Identify which cell holds the provided text, then report its (x, y) central coordinate. 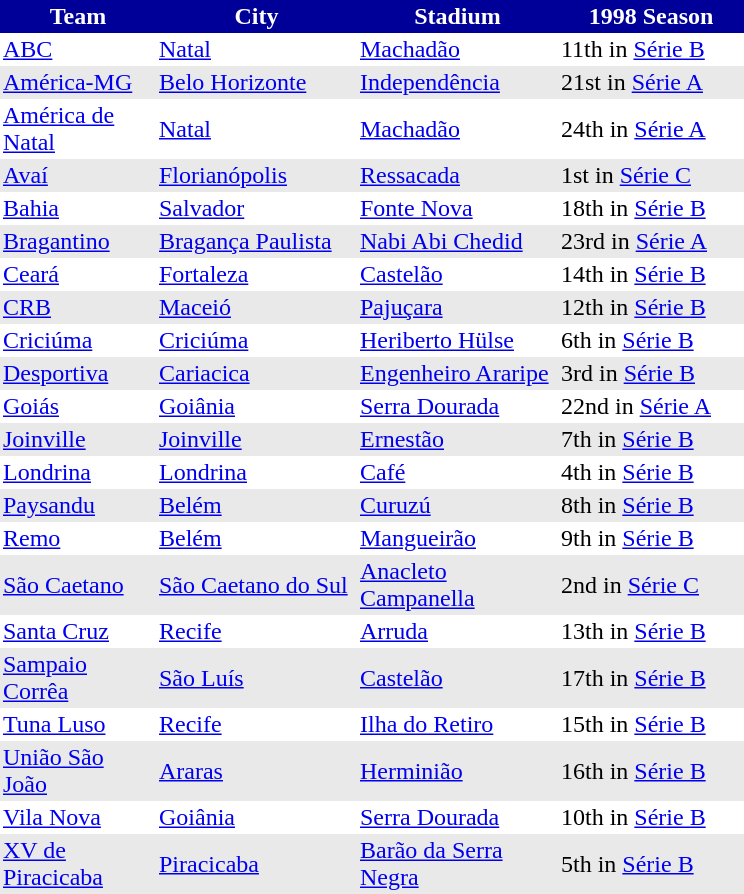
Heriberto Hülse (458, 340)
18th in Série B (651, 208)
XV de Piracicaba (78, 864)
Ressacada (458, 176)
Nabi Abi Chedid (458, 242)
3rd in Série B (651, 374)
11th in Série B (651, 50)
Curuzú (458, 506)
Engenheiro Araripe (458, 374)
América-MG (78, 82)
CRB (78, 308)
Florianópolis (256, 176)
13th in Série B (651, 632)
12th in Série B (651, 308)
Maceió (256, 308)
Desportiva (78, 374)
7th in Série B (651, 440)
Goiás (78, 406)
Tuna Luso (78, 724)
Independência (458, 82)
Ilha do Retiro (458, 724)
2nd in Série C (651, 585)
Santa Cruz (78, 632)
União São João (78, 771)
Cariacica (256, 374)
Bahia (78, 208)
Ernestão (458, 440)
Barão da Serra Negra (458, 864)
Araras (256, 771)
21st in Série A (651, 82)
9th in Série B (651, 538)
Herminião (458, 771)
Ceará (78, 274)
Mangueirão (458, 538)
Café (458, 472)
ABC (78, 50)
22nd in Série A (651, 406)
Pajuçara (458, 308)
1998 Season (651, 16)
Team (78, 16)
Vila Nova (78, 818)
23rd in Série A (651, 242)
Bragança Paulista (256, 242)
São Caetano do Sul (256, 585)
Sampaio Corrêa (78, 678)
5th in Série B (651, 864)
São Caetano (78, 585)
Paysandu (78, 506)
14th in Série B (651, 274)
Remo (78, 538)
4th in Série B (651, 472)
Belo Horizonte (256, 82)
City (256, 16)
Anacleto Campanella (458, 585)
10th in Série B (651, 818)
América de Natal (78, 129)
Piracicaba (256, 864)
Stadium (458, 16)
24th in Série A (651, 129)
16th in Série B (651, 771)
6th in Série B (651, 340)
Avaí (78, 176)
Bragantino (78, 242)
17th in Série B (651, 678)
Arruda (458, 632)
Salvador (256, 208)
Fortaleza (256, 274)
1st in Série C (651, 176)
15th in Série B (651, 724)
Fonte Nova (458, 208)
São Luís (256, 678)
8th in Série B (651, 506)
